Capture the cell that displays the provided text and extract its [x, y] central coordinate. 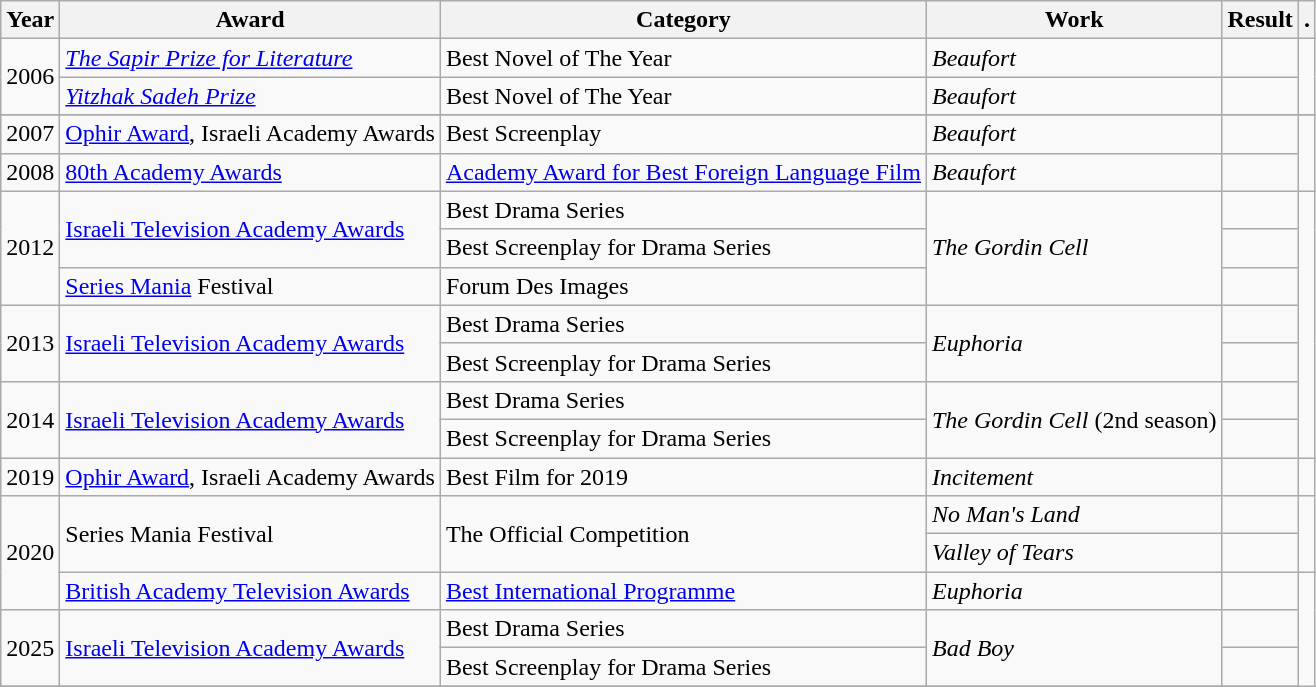
Work [1074, 20]
2012 [30, 248]
Best Film for 2019 [683, 477]
The Gordin Cell [1074, 248]
2008 [30, 172]
2013 [30, 343]
. [1306, 20]
2006 [30, 77]
Valley of Tears [1074, 553]
British Academy Television Awards [250, 591]
Best Screenplay [683, 134]
2019 [30, 477]
The Official Competition [683, 534]
2007 [30, 134]
Best International Programme [683, 591]
2020 [30, 553]
80th Academy Awards [250, 172]
The Gordin Cell (2nd season) [1074, 419]
Forum Des Images [683, 286]
Award [250, 20]
Year [30, 20]
Result [1260, 20]
2014 [30, 419]
Academy Award for Best Foreign Language Film [683, 172]
Bad Boy [1074, 648]
The Sapir Prize for Literature [250, 58]
Yitzhak Sadeh Prize [250, 96]
2025 [30, 648]
No Man's Land [1074, 515]
Category [683, 20]
Incitement [1074, 477]
